From the cell containing the given text, extract its center point as [X, Y] coordinate. 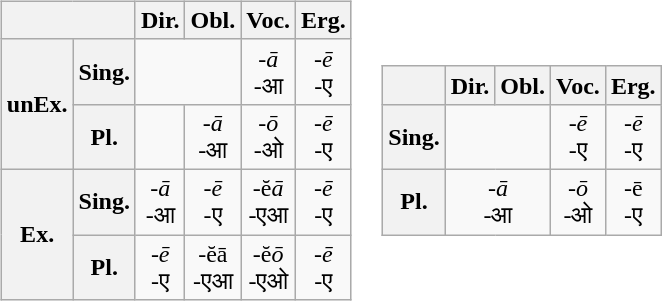
Ex. [37, 234]
unEx. [37, 104]
-ĕō-एओ [268, 266]
